Return [X, Y] of the center of cell containing provided text 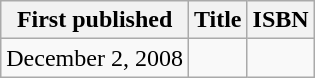
First published [95, 20]
ISBN [280, 20]
December 2, 2008 [95, 58]
Title [218, 20]
